Output the [X, Y] coordinate of the center of the cell containing the given text.  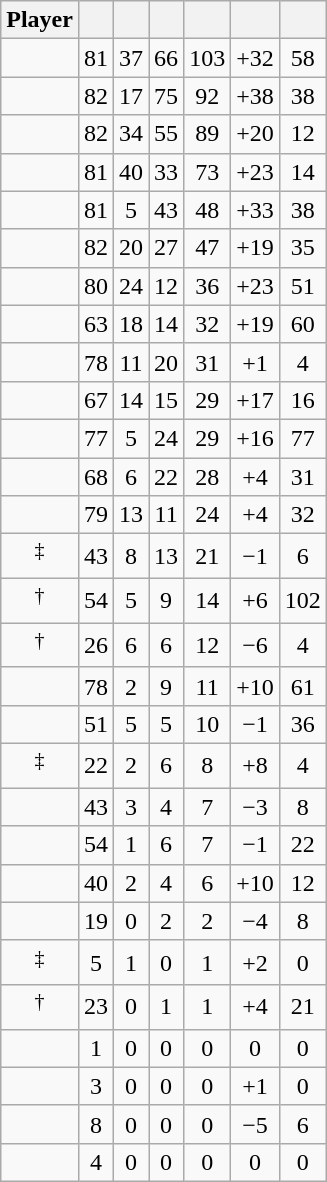
89 [208, 134]
80 [96, 286]
55 [166, 134]
34 [132, 134]
+8 [256, 766]
103 [208, 58]
26 [96, 646]
67 [96, 400]
28 [208, 477]
18 [132, 324]
10 [208, 724]
27 [166, 248]
+6 [256, 600]
17 [132, 96]
−3 [256, 807]
37 [132, 58]
60 [302, 324]
+33 [256, 210]
15 [166, 400]
+32 [256, 58]
+17 [256, 400]
Player [40, 20]
92 [208, 96]
−5 [256, 1124]
−4 [256, 921]
66 [166, 58]
102 [302, 600]
68 [96, 477]
47 [208, 248]
+16 [256, 438]
+2 [256, 962]
+20 [256, 134]
63 [96, 324]
58 [302, 58]
−6 [256, 646]
16 [302, 400]
61 [302, 686]
73 [208, 172]
19 [96, 921]
75 [166, 96]
23 [96, 1008]
35 [302, 248]
+38 [256, 96]
33 [166, 172]
79 [96, 515]
48 [208, 210]
